From the cell containing the given text, extract its center point as [X, Y] coordinate. 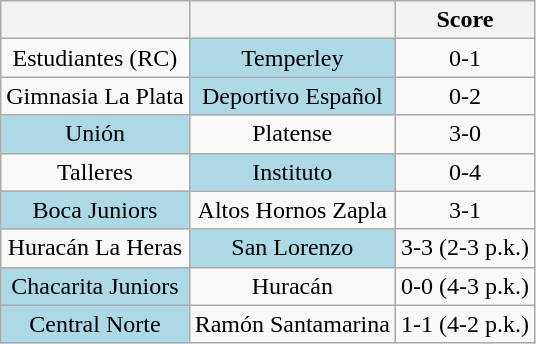
Score [464, 20]
3-3 (2-3 p.k.) [464, 248]
Huracán [292, 286]
0-4 [464, 172]
Talleres [95, 172]
Gimnasia La Plata [95, 96]
3-0 [464, 134]
Unión [95, 134]
Temperley [292, 58]
0-1 [464, 58]
Altos Hornos Zapla [292, 210]
San Lorenzo [292, 248]
0-2 [464, 96]
3-1 [464, 210]
Platense [292, 134]
Estudiantes (RC) [95, 58]
Deportivo Español [292, 96]
Boca Juniors [95, 210]
Chacarita Juniors [95, 286]
Central Norte [95, 324]
1-1 (4-2 p.k.) [464, 324]
Huracán La Heras [95, 248]
0-0 (4-3 p.k.) [464, 286]
Ramón Santamarina [292, 324]
Instituto [292, 172]
